Return the (x, y) coordinate for the center point of the cell that contains the specified text.  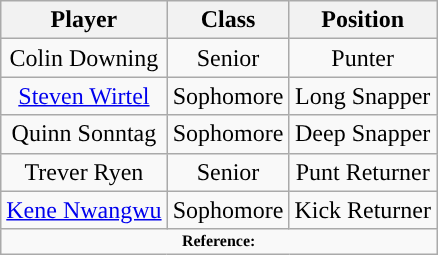
Position (363, 20)
Reference: (219, 241)
Quinn Sonntag (84, 134)
Deep Snapper (363, 134)
Kick Returner (363, 210)
Colin Downing (84, 58)
Punter (363, 58)
Long Snapper (363, 96)
Kene Nwangwu (84, 210)
Punt Returner (363, 172)
Player (84, 20)
Class (228, 20)
Trever Ryen (84, 172)
Steven Wirtel (84, 96)
